Detect which cell encompasses the target text, then output its [X, Y] center coordinate. 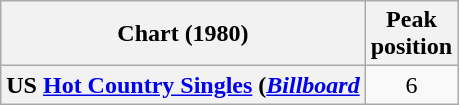
Peakposition [411, 34]
Chart (1980) [183, 34]
6 [411, 85]
US Hot Country Singles (Billboard [183, 85]
